Return the [x, y] coordinate for the center point of the cell that contains the specified text.  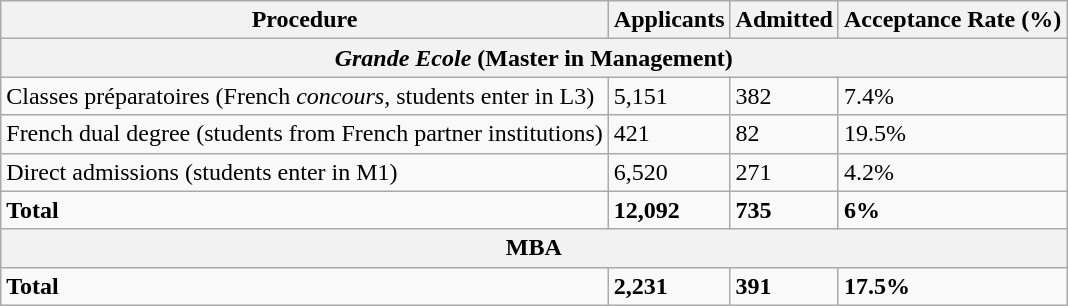
421 [669, 134]
271 [784, 172]
391 [784, 286]
19.5% [952, 134]
Grande Ecole (Master in Management) [534, 58]
Direct admissions (students enter in M1) [305, 172]
Acceptance Rate (%) [952, 20]
6,520 [669, 172]
Applicants [669, 20]
MBA [534, 248]
2,231 [669, 286]
French dual degree (students from French partner institutions) [305, 134]
735 [784, 210]
12,092 [669, 210]
Classes préparatoires (French concours, students enter in L3) [305, 96]
4.2% [952, 172]
7.4% [952, 96]
382 [784, 96]
Admitted [784, 20]
5,151 [669, 96]
82 [784, 134]
17.5% [952, 286]
Procedure [305, 20]
6% [952, 210]
